Provide the [x, y] coordinate of the cell's center where the given text is located.  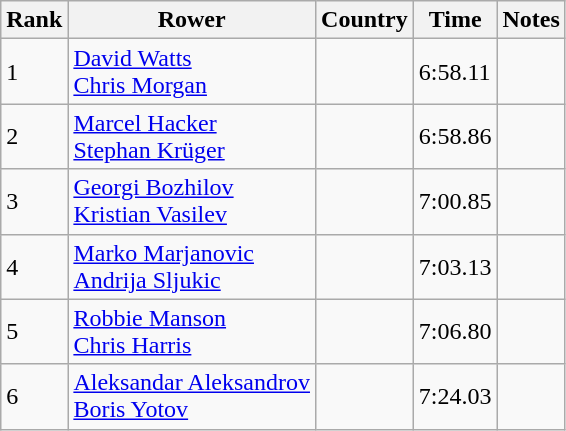
Notes [531, 20]
Aleksandar AleksandrovBoris Yotov [192, 396]
7:03.13 [455, 266]
5 [34, 332]
6:58.86 [455, 136]
3 [34, 202]
Georgi BozhilovKristian Vasilev [192, 202]
Rower [192, 20]
6 [34, 396]
7:24.03 [455, 396]
Marcel HackerStephan Krüger [192, 136]
Time [455, 20]
Country [365, 20]
1 [34, 72]
4 [34, 266]
Rank [34, 20]
6:58.11 [455, 72]
7:00.85 [455, 202]
David WattsChris Morgan [192, 72]
Robbie MansonChris Harris [192, 332]
2 [34, 136]
Marko MarjanovicAndrija Sljukic [192, 266]
7:06.80 [455, 332]
